Capture the cell that displays the provided text and extract its (x, y) central coordinate. 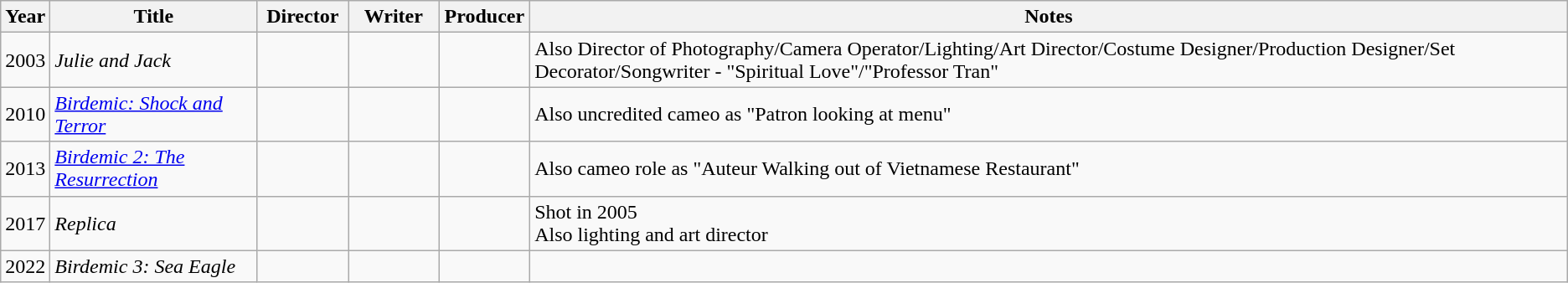
2013 (25, 169)
Birdemic: Shock and Terror (154, 114)
Birdemic 3: Sea Eagle (154, 266)
Also cameo role as "Auteur Walking out of Vietnamese Restaurant" (1049, 169)
Director (303, 17)
Notes (1049, 17)
Shot in 2005Also lighting and art director (1049, 223)
Birdemic 2: The Resurrection (154, 169)
2010 (25, 114)
Writer (394, 17)
2003 (25, 60)
2017 (25, 223)
Year (25, 17)
Replica (154, 223)
Producer (484, 17)
2022 (25, 266)
Also uncredited cameo as "Patron looking at menu" (1049, 114)
Julie and Jack (154, 60)
Title (154, 17)
